Detect which cell encompasses the target text, then output its (x, y) center coordinate. 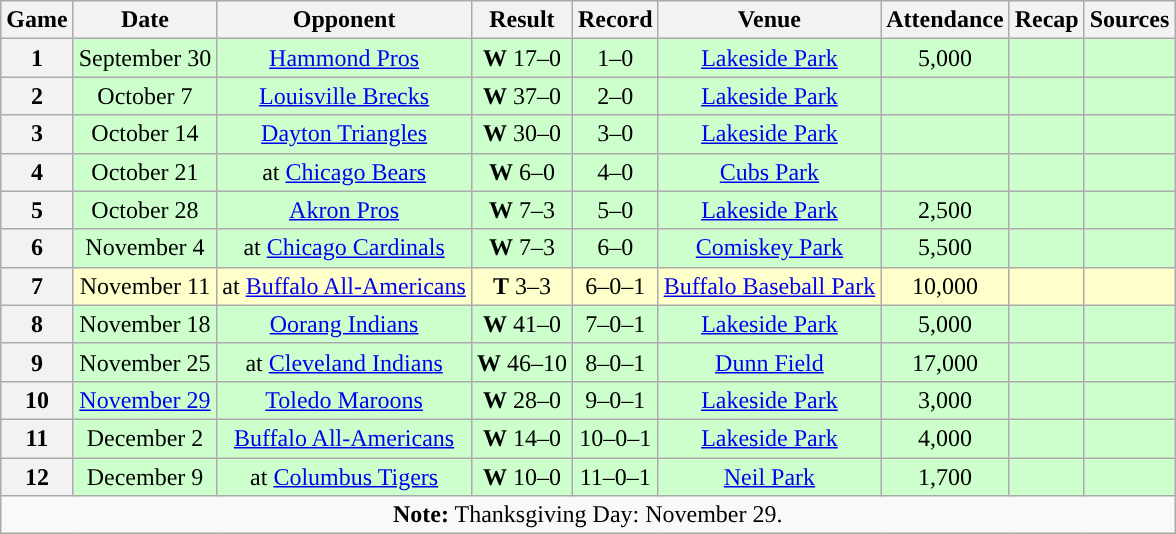
at Chicago Cardinals (344, 248)
W 46–10 (522, 362)
5,500 (945, 248)
6 (37, 248)
5 (37, 210)
3–0 (615, 134)
4–0 (615, 172)
3 (37, 134)
5–0 (615, 210)
at Cleveland Indians (344, 362)
W 37–0 (522, 96)
at Chicago Bears (344, 172)
Game (37, 20)
Record (615, 20)
October 7 (145, 96)
Cubs Park (770, 172)
October 28 (145, 210)
W 10–0 (522, 477)
Date (145, 20)
2 (37, 96)
12 (37, 477)
November 29 (145, 400)
Buffalo All-Americans (344, 438)
Louisville Brecks (344, 96)
1 (37, 58)
Dayton Triangles (344, 134)
November 11 (145, 286)
4,000 (945, 438)
Note: Thanksgiving Day: November 29. (588, 515)
1,700 (945, 477)
W 6–0 (522, 172)
10–0–1 (615, 438)
October 21 (145, 172)
7–0–1 (615, 324)
9 (37, 362)
Buffalo Baseball Park (770, 286)
8–0–1 (615, 362)
W 28–0 (522, 400)
December 9 (145, 477)
8 (37, 324)
17,000 (945, 362)
Venue (770, 20)
W 17–0 (522, 58)
September 30 (145, 58)
W 41–0 (522, 324)
2,500 (945, 210)
9–0–1 (615, 400)
November 18 (145, 324)
7 (37, 286)
Attendance (945, 20)
at Buffalo All-Americans (344, 286)
Akron Pros (344, 210)
W 30–0 (522, 134)
Hammond Pros (344, 58)
10,000 (945, 286)
11–0–1 (615, 477)
at Columbus Tigers (344, 477)
2–0 (615, 96)
Comiskey Park (770, 248)
4 (37, 172)
10 (37, 400)
T 3–3 (522, 286)
1–0 (615, 58)
December 2 (145, 438)
Oorang Indians (344, 324)
Result (522, 20)
11 (37, 438)
November 25 (145, 362)
W 14–0 (522, 438)
Neil Park (770, 477)
6–0–1 (615, 286)
Opponent (344, 20)
Sources (1130, 20)
Dunn Field (770, 362)
November 4 (145, 248)
6–0 (615, 248)
Recap (1046, 20)
October 14 (145, 134)
Toledo Maroons (344, 400)
3,000 (945, 400)
